For the text-containing cell, return its midpoint in [x, y] coordinate format. 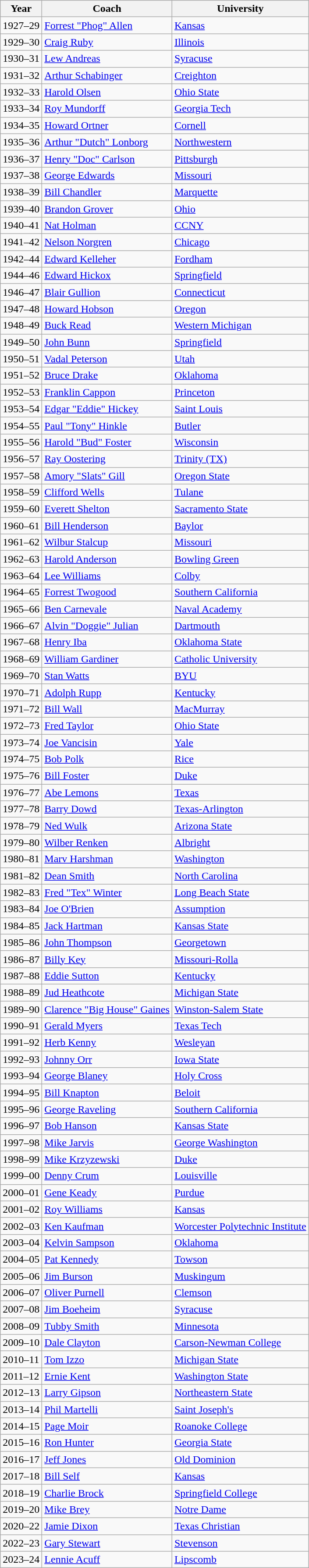
2017–18 [21, 1476]
1979–80 [21, 842]
1964–65 [21, 592]
Lennie Acuff [107, 1560]
1997–98 [21, 1143]
Minnesota [240, 1326]
Gary Stewart [107, 1543]
Charlie Brock [107, 1493]
2004–05 [21, 1259]
Henry "Doc" Carlson [107, 159]
Connecticut [240, 292]
Wilbur Stalcup [107, 542]
2010–11 [21, 1359]
Arthur "Dutch" Lonborg [107, 142]
2018–19 [21, 1493]
Creighton [240, 75]
2009–10 [21, 1343]
Lew Andreas [107, 59]
Fred "Tex" Winter [107, 892]
Louisville [240, 1176]
1980–81 [21, 859]
Alvin "Doggie" Julian [107, 626]
Roanoke College [240, 1426]
Mike Jarvis [107, 1143]
1981–82 [21, 876]
Barry Dowd [107, 809]
1992–93 [21, 1059]
Tom Izzo [107, 1359]
Arizona State [240, 826]
1986–87 [21, 959]
1958–59 [21, 492]
Franklin Cappon [107, 392]
MacMurray [240, 709]
Roy Mundorff [107, 109]
1966–67 [21, 626]
Edward Kelleher [107, 259]
Washington State [240, 1376]
Harold "Bud" Foster [107, 442]
Vadal Peterson [107, 359]
Forrest "Phog" Allen [107, 25]
Oklahoma State [240, 642]
Denny Crum [107, 1176]
1994–95 [21, 1093]
Gene Keady [107, 1193]
Chicago [240, 242]
Roy Williams [107, 1209]
Bob Hanson [107, 1126]
Harold Olsen [107, 92]
Tubby Smith [107, 1326]
1969–70 [21, 676]
Dean Smith [107, 876]
Jeff Jones [107, 1459]
Phil Martelli [107, 1409]
1940–41 [21, 226]
William Gardiner [107, 659]
Notre Dame [240, 1509]
1931–32 [21, 75]
Clarence "Big House" Gaines [107, 1009]
Bill Self [107, 1476]
Year [21, 9]
Albright [240, 842]
Eddie Sutton [107, 976]
1937–38 [21, 175]
Brandon Grover [107, 209]
Northeastern State [240, 1393]
Utah [240, 359]
Tulane [240, 492]
Naval Academy [240, 609]
1988–89 [21, 992]
Fordham [240, 259]
Saint Joseph's [240, 1409]
1974–75 [21, 759]
1976–77 [21, 793]
Wilber Renken [107, 842]
Mike Brey [107, 1509]
1954–55 [21, 425]
1975–76 [21, 776]
Clifford Wells [107, 492]
Johnny Orr [107, 1059]
Purdue [240, 1193]
Georgia State [240, 1443]
Colby [240, 576]
1930–31 [21, 59]
1987–88 [21, 976]
North Carolina [240, 876]
Lee Williams [107, 576]
Ron Hunter [107, 1443]
1973–74 [21, 743]
Trinity (TX) [240, 459]
Bill Knapton [107, 1093]
Worcester Polytechnic Institute [240, 1226]
2008–09 [21, 1326]
2000–01 [21, 1193]
Jack Hartman [107, 926]
Adolph Rupp [107, 692]
Edgar "Eddie" Hickey [107, 409]
Nat Holman [107, 226]
Bob Polk [107, 759]
1984–85 [21, 926]
1983–84 [21, 909]
Craig Ruby [107, 42]
Jim Burson [107, 1276]
2013–14 [21, 1409]
1947–48 [21, 309]
Nelson Norgren [107, 242]
1989–90 [21, 1009]
Yale [240, 743]
BYU [240, 676]
Iowa State [240, 1059]
1977–78 [21, 809]
1944–46 [21, 276]
1957–58 [21, 475]
Bill Chandler [107, 192]
John Thompson [107, 942]
Kelvin Sampson [107, 1242]
Western Michigan [240, 326]
Bill Foster [107, 776]
Stevenson [240, 1543]
Butler [240, 425]
1951–52 [21, 375]
1939–40 [21, 209]
Page Moir [107, 1426]
1955–56 [21, 442]
Joe Vancisin [107, 743]
Herb Kenny [107, 1043]
Dartmouth [240, 626]
Oregon [240, 309]
2020–22 [21, 1526]
1927–29 [21, 25]
1952–53 [21, 392]
Buck Read [107, 326]
1993–94 [21, 1076]
Georgetown [240, 942]
Dale Clayton [107, 1343]
1970–71 [21, 692]
Texas [240, 793]
Princeton [240, 392]
Jamie Dixon [107, 1526]
Winston-Salem State [240, 1009]
Northwestern [240, 142]
2011–12 [21, 1376]
Ernie Kent [107, 1376]
George Raveling [107, 1109]
George Washington [240, 1143]
Abe Lemons [107, 793]
Larry Gipson [107, 1393]
Missouri-Rolla [240, 959]
Beloit [240, 1093]
1946–47 [21, 292]
1953–54 [21, 409]
1985–86 [21, 942]
1934–35 [21, 125]
Fred Taylor [107, 726]
Howard Ortner [107, 125]
1982–83 [21, 892]
1956–57 [21, 459]
1962–63 [21, 559]
Oregon State [240, 475]
Amory "Slats" Gill [107, 475]
Howard Hobson [107, 309]
Carson-Newman College [240, 1343]
University [240, 9]
2023–24 [21, 1560]
Lipscomb [240, 1560]
Wisconsin [240, 442]
Harold Anderson [107, 559]
Billy Key [107, 959]
Coach [107, 9]
Oliver Purnell [107, 1293]
1996–97 [21, 1126]
Saint Louis [240, 409]
Joe O'Brien [107, 909]
Catholic University [240, 659]
1936–37 [21, 159]
2016–17 [21, 1459]
2007–08 [21, 1310]
Old Dominion [240, 1459]
John Bunn [107, 342]
Arthur Schabinger [107, 75]
1935–36 [21, 142]
1959–60 [21, 509]
Ray Oostering [107, 459]
1950–51 [21, 359]
1963–64 [21, 576]
1999–00 [21, 1176]
1972–73 [21, 726]
2022–23 [21, 1543]
1967–68 [21, 642]
Gerald Myers [107, 1026]
Wesleyan [240, 1043]
Towson [240, 1259]
Cornell [240, 125]
2003–04 [21, 1242]
Bill Wall [107, 709]
Springfield College [240, 1493]
Ned Wulk [107, 826]
1929–30 [21, 42]
2005–06 [21, 1276]
Blair Gullion [107, 292]
1978–79 [21, 826]
Washington [240, 859]
1948–49 [21, 326]
Texas-Arlington [240, 809]
1961–62 [21, 542]
Bruce Drake [107, 375]
George Blaney [107, 1076]
Henry Iba [107, 642]
Ben Carnevale [107, 609]
Holy Cross [240, 1076]
1942–44 [21, 259]
1938–39 [21, 192]
1965–66 [21, 609]
Stan Watts [107, 676]
1941–42 [21, 242]
Bowling Green [240, 559]
1932–33 [21, 92]
Pittsburgh [240, 159]
Pat Kennedy [107, 1259]
Sacramento State [240, 509]
1971–72 [21, 709]
2015–16 [21, 1443]
2012–13 [21, 1393]
2014–15 [21, 1426]
1949–50 [21, 342]
CCNY [240, 226]
Baylor [240, 526]
Marquette [240, 192]
Ohio [240, 209]
2019–20 [21, 1509]
Texas Christian [240, 1526]
1960–61 [21, 526]
Rice [240, 759]
Georgia Tech [240, 109]
Jud Heathcote [107, 992]
Jim Boeheim [107, 1310]
Clemson [240, 1293]
1968–69 [21, 659]
Muskingum [240, 1276]
1933–34 [21, 109]
1991–92 [21, 1043]
Paul "Tony" Hinkle [107, 425]
1998–99 [21, 1159]
Assumption [240, 909]
2006–07 [21, 1293]
Edward Hickox [107, 276]
Texas Tech [240, 1026]
2002–03 [21, 1226]
George Edwards [107, 175]
Illinois [240, 42]
Marv Harshman [107, 859]
Ken Kaufman [107, 1226]
Mike Krzyzewski [107, 1159]
1990–91 [21, 1026]
2001–02 [21, 1209]
Forrest Twogood [107, 592]
Long Beach State [240, 892]
1995–96 [21, 1109]
Everett Shelton [107, 509]
Bill Henderson [107, 526]
